Find where the given text appears and provide that cell's center as (x, y) coordinate. 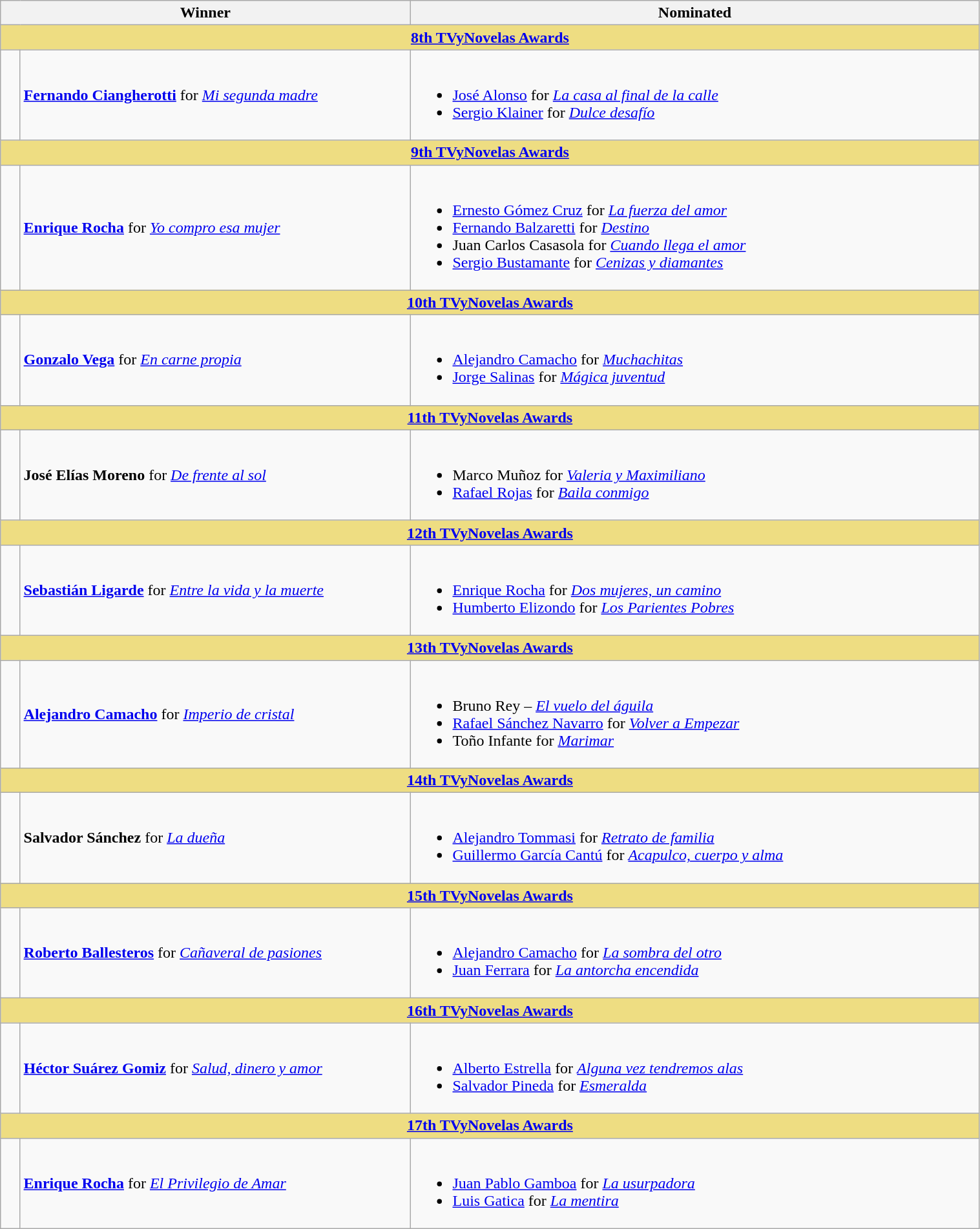
14th TVyNovelas Awards (490, 781)
José Elías Moreno for De frente al sol (215, 475)
Roberto Ballesteros for Cañaveral de pasiones (215, 953)
9th TVyNovelas Awards (490, 152)
Winner (205, 13)
Enrique Rocha for Dos mujeres, un caminoHumberto Elizondo for Los Parientes Pobres (695, 590)
Enrique Rocha for Yo compro esa mujer (215, 227)
Nominated (695, 13)
Alejandro Tommasi for Retrato de familiaGuillermo García Cantú for Acapulco, cuerpo y alma (695, 838)
Fernando Ciangherotti for Mi segunda madre (215, 95)
Gonzalo Vega for En carne propia (215, 360)
15th TVyNovelas Awards (490, 896)
Marco Muñoz for Valeria y MaximilianoRafael Rojas for Baila conmigo (695, 475)
Enrique Rocha for El Privilegio de Amar (215, 1183)
Héctor Suárez Gomiz for Salud, dinero y amor (215, 1068)
Juan Pablo Gamboa for La usurpadoraLuis Gatica for La mentira (695, 1183)
Bruno Rey – El vuelo del águilaRafael Sánchez Navarro for Volver a EmpezarToño Infante for Marimar (695, 715)
10th TVyNovelas Awards (490, 302)
11th TVyNovelas Awards (490, 417)
13th TVyNovelas Awards (490, 647)
16th TVyNovelas Awards (490, 1011)
Alejandro Camacho for MuchachitasJorge Salinas for Mágica juventud (695, 360)
Sebastián Ligarde for Entre la vida y la muerte (215, 590)
Alejandro Camacho for Imperio de cristal (215, 715)
José Alonso for La casa al final de la calleSergio Klainer for Dulce desafío (695, 95)
12th TVyNovelas Awards (490, 532)
Alberto Estrella for Alguna vez tendremos alasSalvador Pineda for Esmeralda (695, 1068)
17th TVyNovelas Awards (490, 1126)
Salvador Sánchez for La dueña (215, 838)
8th TVyNovelas Awards (490, 37)
Alejandro Camacho for La sombra del otroJuan Ferrara for La antorcha encendida (695, 953)
